For the text-containing cell, return its midpoint in [x, y] coordinate format. 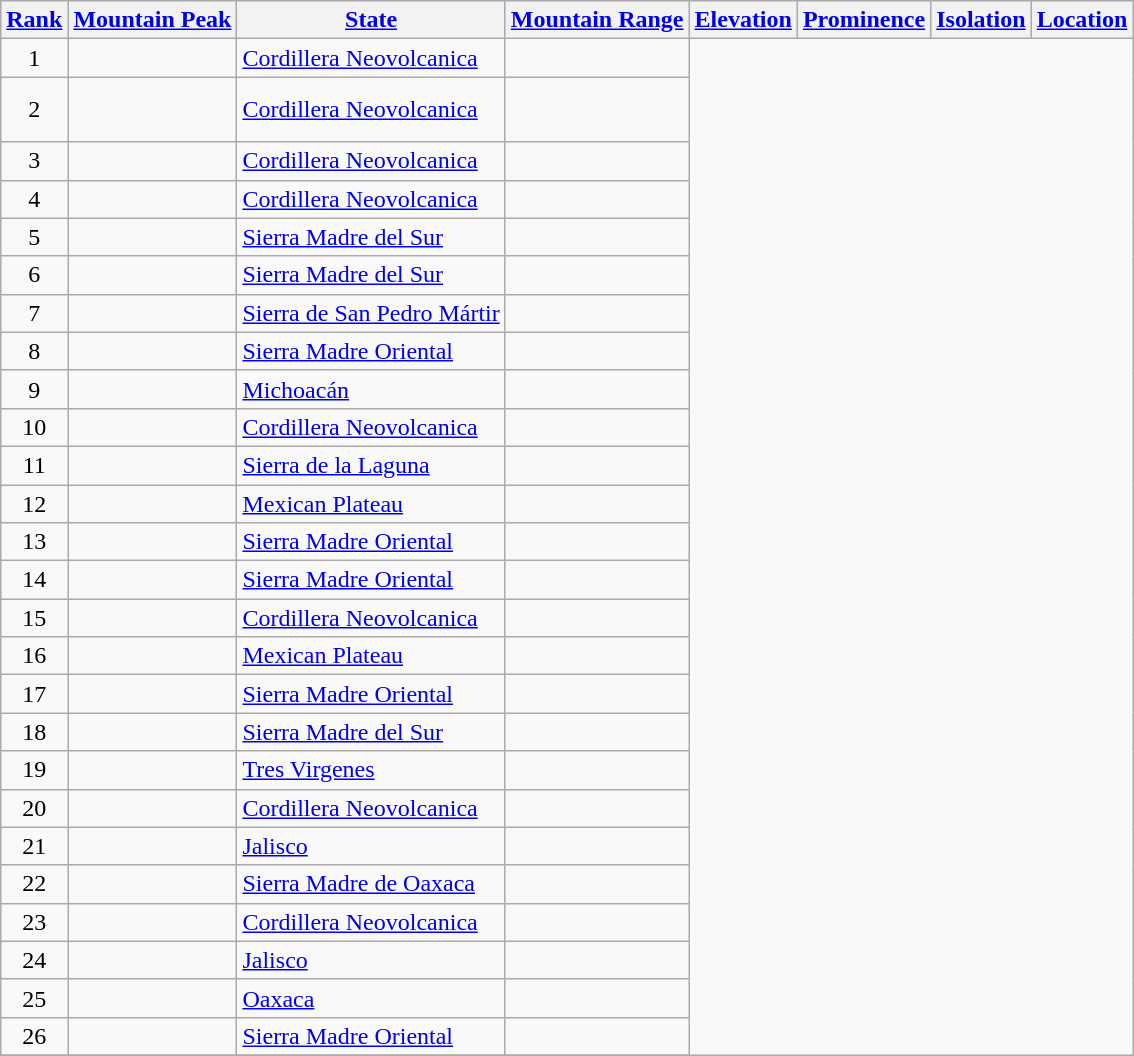
21 [34, 846]
Sierra de San Pedro Mártir [371, 313]
State [371, 20]
4 [34, 199]
Tres Virgenes [371, 770]
14 [34, 580]
Location [1082, 20]
Oaxaca [371, 998]
Isolation [981, 20]
Sierra Madre de Oaxaca [371, 884]
18 [34, 732]
17 [34, 694]
Rank [34, 20]
12 [34, 503]
13 [34, 542]
11 [34, 465]
Michoacán [371, 389]
9 [34, 389]
24 [34, 960]
8 [34, 351]
Mountain Peak [152, 20]
25 [34, 998]
Elevation [743, 20]
20 [34, 808]
15 [34, 618]
Prominence [864, 20]
26 [34, 1036]
Mountain Range [597, 20]
10 [34, 427]
23 [34, 922]
2 [34, 110]
22 [34, 884]
19 [34, 770]
7 [34, 313]
Sierra de la Laguna [371, 465]
1 [34, 58]
3 [34, 161]
6 [34, 275]
5 [34, 237]
16 [34, 656]
